From the cell containing the given text, extract its center point as (X, Y) coordinate. 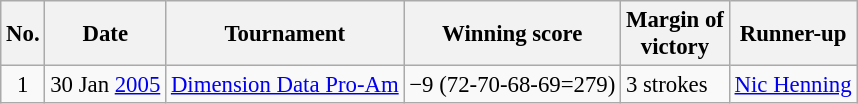
30 Jan 2005 (106, 85)
Dimension Data Pro-Am (285, 85)
No. (23, 34)
Nic Henning (793, 85)
Winning score (512, 34)
3 strokes (676, 85)
Margin ofvictory (676, 34)
Tournament (285, 34)
1 (23, 85)
Date (106, 34)
Runner-up (793, 34)
−9 (72-70-68-69=279) (512, 85)
